Capture the cell that displays the provided text and extract its (x, y) central coordinate. 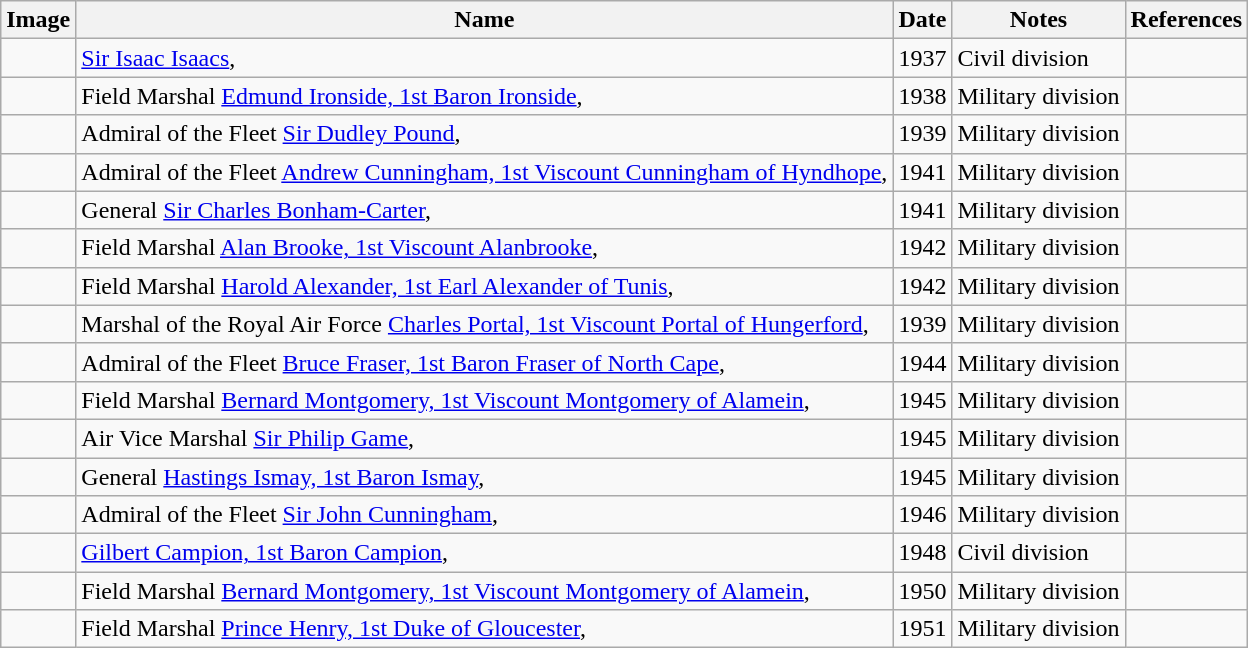
1937 (922, 58)
Field Marshal Alan Brooke, 1st Viscount Alanbrooke, (484, 248)
Admiral of the Fleet Sir John Cunningham, (484, 515)
1948 (922, 553)
1951 (922, 629)
Name (484, 20)
Field Marshal Harold Alexander, 1st Earl Alexander of Tunis, (484, 286)
1938 (922, 96)
Gilbert Campion, 1st Baron Campion, (484, 553)
Image (38, 20)
Air Vice Marshal Sir Philip Game, (484, 438)
General Hastings Ismay, 1st Baron Ismay, (484, 477)
Field Marshal Prince Henry, 1st Duke of Gloucester, (484, 629)
References (1186, 20)
1946 (922, 515)
Notes (1038, 20)
Admiral of the Fleet Sir Dudley Pound, (484, 134)
Date (922, 20)
1950 (922, 591)
Field Marshal Edmund Ironside, 1st Baron Ironside, (484, 96)
Admiral of the Fleet Bruce Fraser, 1st Baron Fraser of North Cape, (484, 362)
Marshal of the Royal Air Force Charles Portal, 1st Viscount Portal of Hungerford, (484, 324)
General Sir Charles Bonham-Carter, (484, 210)
1944 (922, 362)
Sir Isaac Isaacs, (484, 58)
Admiral of the Fleet Andrew Cunningham, 1st Viscount Cunningham of Hyndhope, (484, 172)
